Locate the cell with the specified text and output its (X, Y) center coordinate. 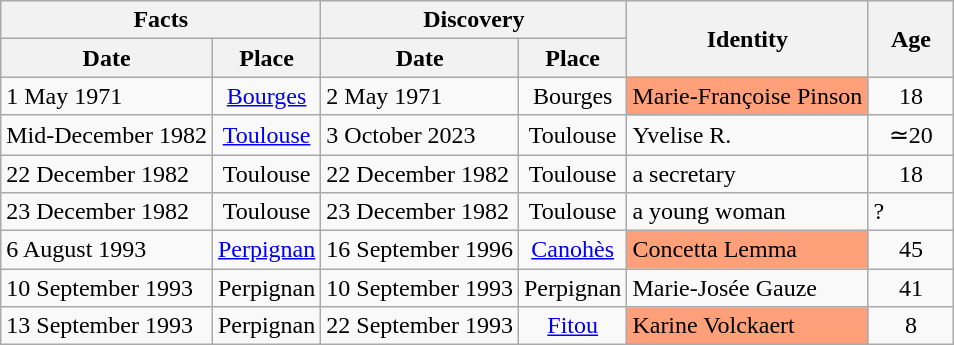
Concetta Lemma (748, 250)
Canohès (572, 250)
6 August 1993 (107, 250)
Mid-December 1982 (107, 135)
Age (911, 39)
41 (911, 288)
≃20 (911, 135)
a secretary (748, 173)
Marie-Françoise Pinson (748, 96)
Marie-Josée Gauze (748, 288)
Discovery (474, 20)
3 October 2023 (420, 135)
22 September 1993 (420, 326)
2 May 1971 (420, 96)
1 May 1971 (107, 96)
Facts (161, 20)
Identity (748, 39)
? (911, 212)
16 September 1996 (420, 250)
Karine Volckaert (748, 326)
45 (911, 250)
Fitou (572, 326)
13 September 1993 (107, 326)
a young woman (748, 212)
8 (911, 326)
Yvelise R. (748, 135)
